Return the (X, Y) coordinate for the center point of the cell that contains the specified text.  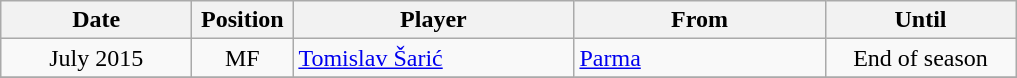
Until (920, 20)
Player (434, 20)
Date (96, 20)
MF (242, 58)
From (700, 20)
End of season (920, 58)
Tomislav Šarić (434, 58)
Position (242, 20)
July 2015 (96, 58)
Parma (700, 58)
